Extract the (X, Y) coordinate from the center of the cell holding the provided text.  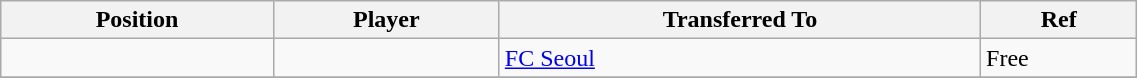
Player (386, 20)
FC Seoul (740, 58)
Position (138, 20)
Free (1059, 58)
Transferred To (740, 20)
Ref (1059, 20)
